Determine the [x, y] coordinate at the center of the cell enclosing the given text.  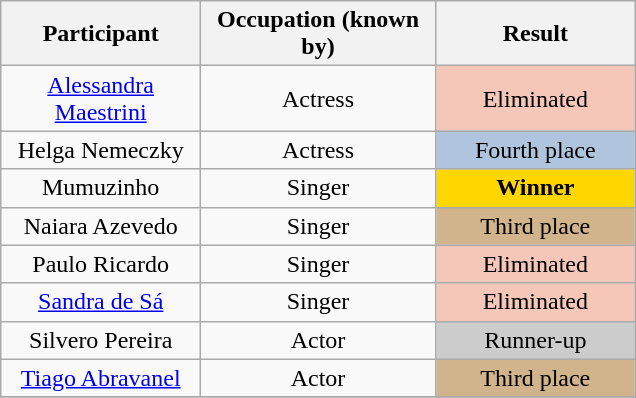
Participant [100, 34]
Tiago Abravanel [100, 378]
Result [536, 34]
Fourth place [536, 150]
Naiara Azevedo [100, 226]
Paulo Ricardo [100, 264]
Mumuzinho [100, 188]
Occupation (known by) [318, 34]
Sandra de Sá [100, 302]
Silvero Pereira [100, 340]
Winner [536, 188]
Helga Nemeczky [100, 150]
Runner-up [536, 340]
Alessandra Maestrini [100, 98]
